Locate the cell with the specified text and output its (x, y) center coordinate. 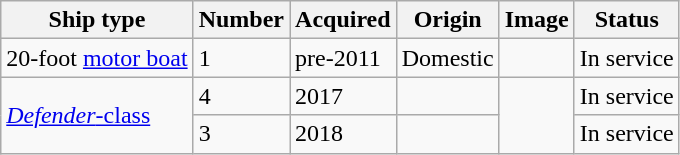
Origin (448, 20)
4 (241, 96)
2017 (344, 96)
2018 (344, 134)
Status (626, 20)
Ship type (97, 20)
3 (241, 134)
20-foot motor boat (97, 58)
pre-2011 (344, 58)
1 (241, 58)
Defender-class (97, 115)
Image (536, 20)
Number (241, 20)
Domestic (448, 58)
Acquired (344, 20)
